Identify which cell holds the provided text, then report its [x, y] central coordinate. 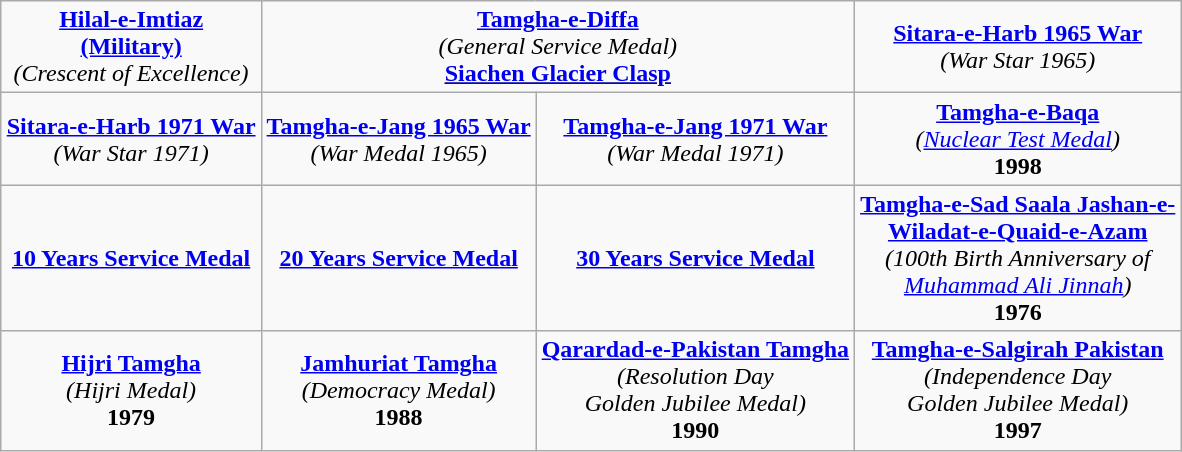
Sitara-e-Harb 1965 War(War Star 1965) [1018, 47]
Tamgha-e-Jang 1971 War(War Medal 1971) [695, 139]
Tamgha-e-Sad Saala Jashan-e-Wiladat-e-Quaid-e-Azam(100th Birth Anniversary ofMuhammad Ali Jinnah)1976 [1018, 258]
Tamgha-e-Diffa(General Service Medal)Siachen Glacier Clasp [558, 47]
Jamhuriat Tamgha(Democracy Medal)1988 [398, 390]
Tamgha-e-Baqa(Nuclear Test Medal)1998 [1018, 139]
Tamgha-e-Jang 1965 War(War Medal 1965) [398, 139]
20 Years Service Medal [398, 258]
Sitara-e-Harb 1971 War(War Star 1971) [131, 139]
Hilal-e-Imtiaz(Military)(Crescent of Excellence) [131, 47]
10 Years Service Medal [131, 258]
Hijri Tamgha(Hijri Medal)1979 [131, 390]
Tamgha-e-Salgirah Pakistan(Independence DayGolden Jubilee Medal)1997 [1018, 390]
30 Years Service Medal [695, 258]
Qarardad-e-Pakistan Tamgha(Resolution DayGolden Jubilee Medal)1990 [695, 390]
